Locate the cell with the specified text and output its (X, Y) center coordinate. 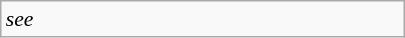
see (203, 19)
